Capture the cell that displays the provided text and extract its (x, y) central coordinate. 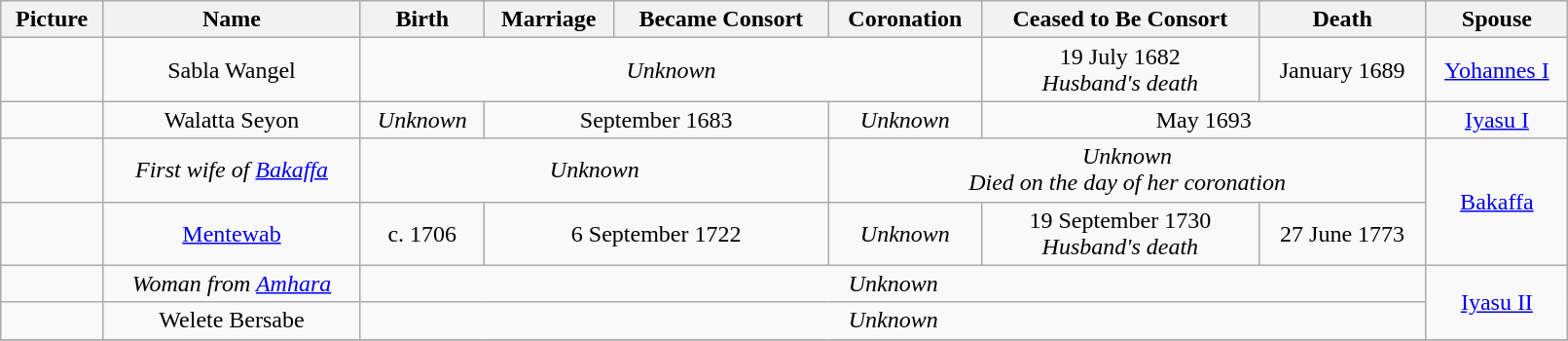
First wife of Bakaffa (232, 170)
UnknownDied on the day of her coronation (1127, 170)
Walatta Seyon (232, 120)
19 September 1730Husband's death (1119, 234)
Spouse (1497, 19)
Death (1342, 19)
Woman from Amhara (232, 284)
Marriage (549, 19)
Mentewab (232, 234)
19 July 1682Husband's death (1119, 70)
Sabla Wangel (232, 70)
Iyasu I (1497, 120)
May 1693 (1203, 120)
Iyasu II (1497, 302)
6 September 1722 (656, 234)
27 June 1773 (1342, 234)
Name (232, 19)
September 1683 (656, 120)
c. 1706 (422, 234)
Bakaffa (1497, 202)
Picture (53, 19)
Welete Bersabe (232, 321)
Ceased to Be Consort (1119, 19)
Birth (422, 19)
Yohannes I (1497, 70)
January 1689 (1342, 70)
Became Consort (720, 19)
Coronation (905, 19)
